Pinpoint the cell where the given text exists, returning its [x, y] midpoint coordinate. 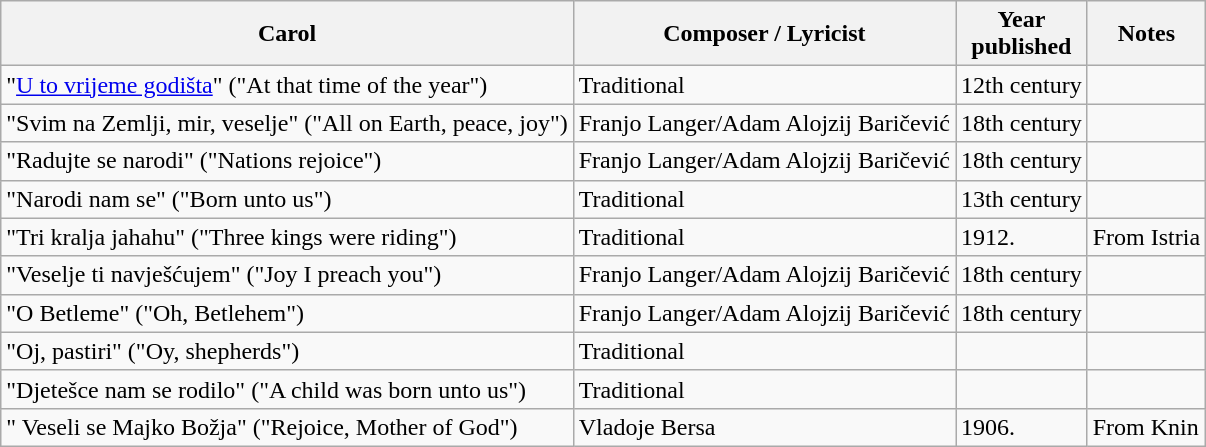
Notes [1146, 34]
From Knin [1146, 427]
13th century [1022, 199]
12th century [1022, 85]
"Narodi nam se" ("Born unto us") [287, 199]
From Istria [1146, 237]
Yearpublished [1022, 34]
1906. [1022, 427]
"Veselje ti navješćujem" ("Joy I preach you") [287, 275]
Carol [287, 34]
"O Betleme" ("Oh, Betlehem") [287, 313]
"Oj, pastiri" ("Oy, shepherds") [287, 351]
"Djetešce nam se rodilo" ("A child was born unto us") [287, 389]
" Veseli se Majko Božja" ("Rejoice, Mother of God") [287, 427]
"Radujte se narodi" ("Nations rejoice") [287, 161]
Composer / Lyricist [764, 34]
"Svim na Zemlji, mir, veselje" ("All on Earth, peace, joy") [287, 123]
"Tri kralja jahahu" ("Three kings were riding") [287, 237]
1912. [1022, 237]
Vladoje Bersa [764, 427]
"U to vrijeme godišta" ("At that time of the year") [287, 85]
